Output the [X, Y] coordinate of the center of the cell containing the given text.  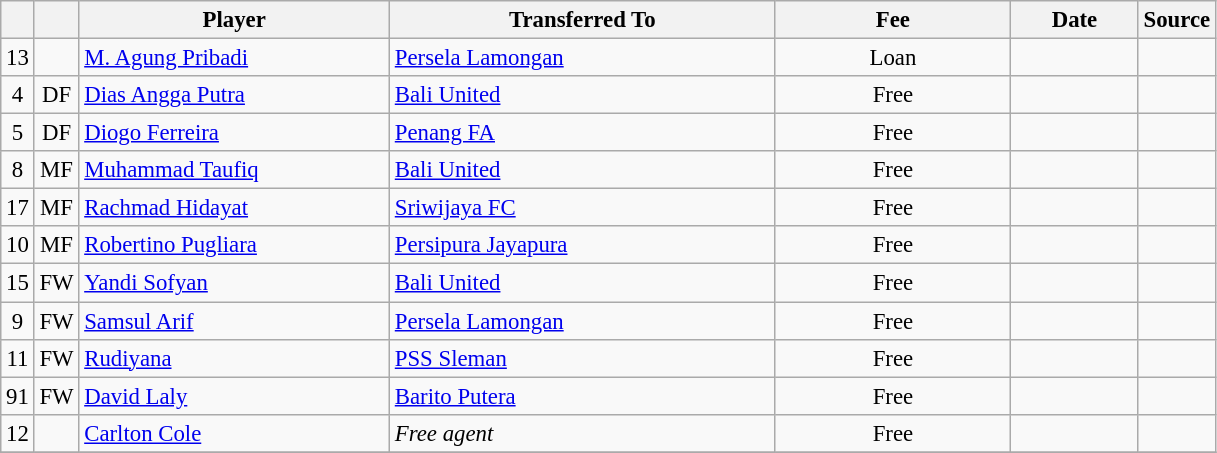
Date [1075, 20]
Sriwijaya FC [582, 208]
Penang FA [582, 133]
Transferred To [582, 20]
Barito Putera [582, 396]
M. Agung Pribadi [234, 58]
4 [18, 95]
11 [18, 358]
Rachmad Hidayat [234, 208]
Persipura Jayapura [582, 245]
15 [18, 283]
Muhammad Taufiq [234, 170]
Carlton Cole [234, 433]
Rudiyana [234, 358]
17 [18, 208]
Diogo Ferreira [234, 133]
9 [18, 321]
David Laly [234, 396]
Dias Angga Putra [234, 95]
91 [18, 396]
Source [1176, 20]
Yandi Sofyan [234, 283]
PSS Sleman [582, 358]
Free agent [582, 433]
13 [18, 58]
5 [18, 133]
10 [18, 245]
Samsul Arif [234, 321]
Player [234, 20]
12 [18, 433]
Robertino Pugliara [234, 245]
Fee [893, 20]
8 [18, 170]
Loan [893, 58]
